Return (x, y) of the center of cell containing provided text 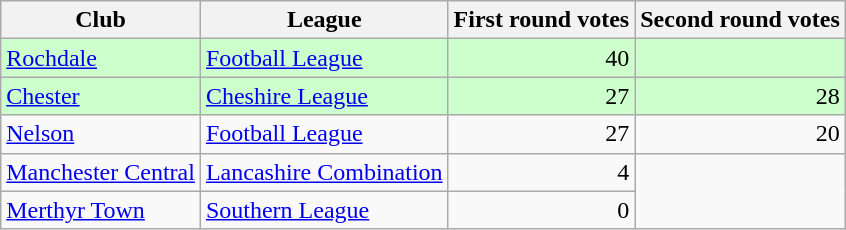
Rochdale (101, 58)
Manchester Central (101, 172)
Club (101, 20)
4 (542, 172)
Chester (101, 96)
Lancashire Combination (324, 172)
Cheshire League (324, 96)
Merthyr Town (101, 210)
0 (542, 210)
League (324, 20)
Southern League (324, 210)
Nelson (101, 134)
First round votes (542, 20)
40 (542, 58)
Second round votes (740, 20)
20 (740, 134)
28 (740, 96)
